From the cell containing the given text, extract its center point as [X, Y] coordinate. 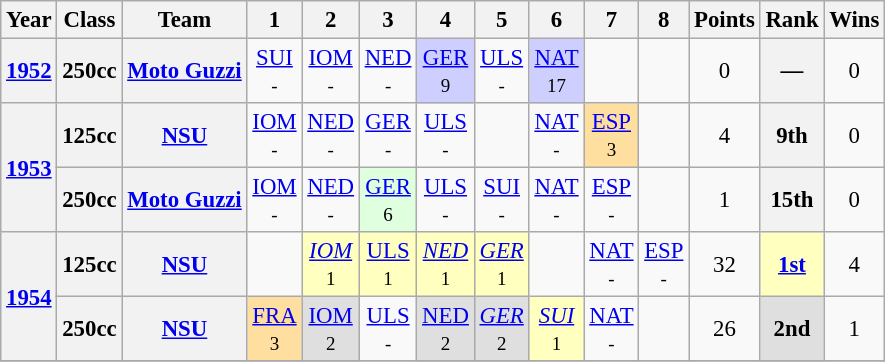
8 [664, 20]
2 [330, 20]
FRA3 [274, 330]
6 [556, 20]
IOM2 [330, 330]
26 [724, 330]
9th [792, 136]
7 [612, 20]
Year [29, 20]
1954 [29, 296]
IOM1 [330, 264]
Points [724, 20]
GER- [388, 136]
15th [792, 200]
NAT17 [556, 72]
2nd [792, 330]
1952 [29, 72]
GER1 [502, 264]
ULS1 [388, 264]
32 [724, 264]
Rank [792, 20]
— [792, 72]
3 [388, 20]
5 [502, 20]
Class [90, 20]
NED2 [446, 330]
SUI1 [556, 330]
1st [792, 264]
Team [184, 20]
1953 [29, 168]
GER6 [388, 200]
ESP3 [612, 136]
GER9 [446, 72]
Wins [854, 20]
NED1 [446, 264]
GER2 [502, 330]
